Determine the [X, Y] coordinate at the center of the cell enclosing the given text.  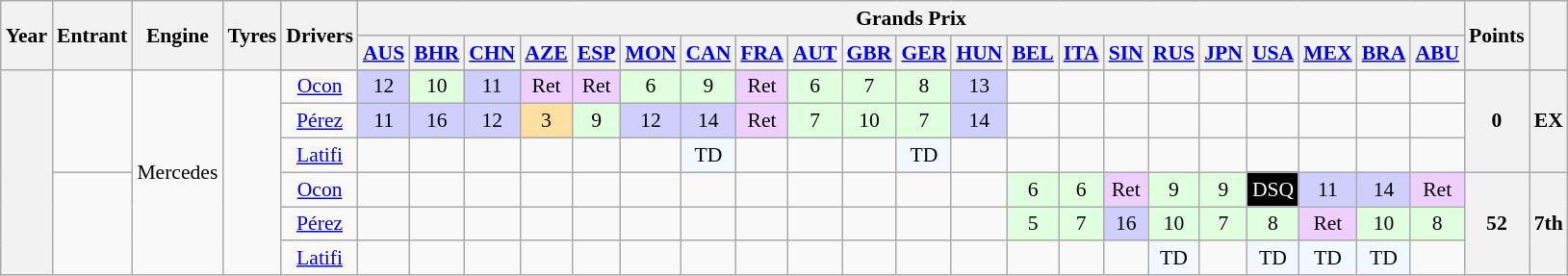
ITA [1082, 53]
Grands Prix [911, 18]
HUN [979, 53]
FRA [761, 53]
ESP [597, 53]
AUT [815, 53]
DSQ [1272, 189]
13 [979, 87]
RUS [1174, 53]
AUS [383, 53]
52 [1497, 223]
GBR [868, 53]
Mercedes [177, 172]
Entrant [92, 35]
BHR [437, 53]
Year [27, 35]
Tyres [252, 35]
7th [1549, 223]
BEL [1032, 53]
0 [1497, 121]
GER [924, 53]
5 [1032, 224]
Engine [177, 35]
MEX [1327, 53]
ABU [1437, 53]
USA [1272, 53]
AZE [547, 53]
CAN [708, 53]
MON [651, 53]
BRA [1384, 53]
Drivers [320, 35]
JPN [1223, 53]
SIN [1126, 53]
Points [1497, 35]
EX [1549, 121]
CHN [492, 53]
3 [547, 121]
